Return [X, Y] of the center of cell containing provided text 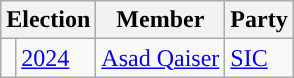
Member [160, 20]
Election [48, 20]
2024 [56, 58]
SIC [259, 58]
Asad Qaiser [160, 58]
Party [259, 20]
